Search for the cell housing the specified text and yield its (X, Y) center coordinate. 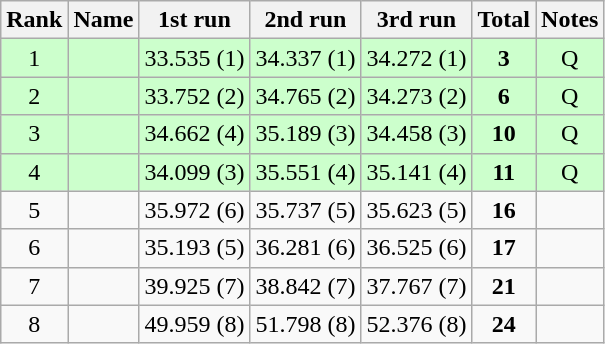
35.141 (4) (416, 172)
37.767 (7) (416, 286)
Total (504, 20)
36.281 (6) (306, 248)
33.752 (2) (194, 96)
34.272 (1) (416, 58)
16 (504, 210)
35.189 (3) (306, 134)
24 (504, 324)
2 (34, 96)
34.662 (4) (194, 134)
7 (34, 286)
Rank (34, 20)
36.525 (6) (416, 248)
21 (504, 286)
35.737 (5) (306, 210)
39.925 (7) (194, 286)
52.376 (8) (416, 324)
35.972 (6) (194, 210)
51.798 (8) (306, 324)
35.551 (4) (306, 172)
34.765 (2) (306, 96)
34.458 (3) (416, 134)
2nd run (306, 20)
33.535 (1) (194, 58)
34.099 (3) (194, 172)
1 (34, 58)
17 (504, 248)
Notes (570, 20)
1st run (194, 20)
34.337 (1) (306, 58)
4 (34, 172)
35.193 (5) (194, 248)
Name (104, 20)
3rd run (416, 20)
11 (504, 172)
34.273 (2) (416, 96)
5 (34, 210)
38.842 (7) (306, 286)
10 (504, 134)
8 (34, 324)
49.959 (8) (194, 324)
35.623 (5) (416, 210)
